Return the (x, y) coordinate for the center point of the cell that contains the specified text.  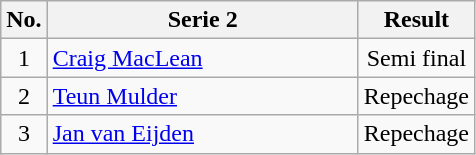
Serie 2 (202, 20)
Teun Mulder (202, 96)
1 (24, 58)
Result (416, 20)
No. (24, 20)
Semi final (416, 58)
Jan van Eijden (202, 134)
Craig MacLean (202, 58)
2 (24, 96)
3 (24, 134)
